Provide the (X, Y) coordinate of the cell's center where the given text is located.  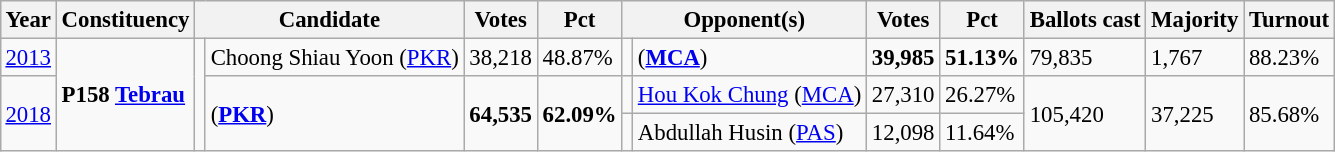
88.23% (1290, 57)
62.09% (580, 114)
(MCA) (750, 57)
2018 (28, 114)
27,310 (904, 95)
Choong Shiau Yoon (PKR) (334, 57)
79,835 (1084, 57)
Opponent(s) (744, 20)
2013 (28, 57)
37,225 (1195, 114)
Hou Kok Chung (MCA) (750, 95)
105,420 (1084, 114)
1,767 (1195, 57)
(PKR) (334, 114)
64,535 (500, 114)
Candidate (330, 20)
48.87% (580, 57)
P158 Tebrau (125, 94)
Abdullah Husin (PAS) (750, 133)
Ballots cast (1084, 20)
Majority (1195, 20)
11.64% (982, 133)
Turnout (1290, 20)
12,098 (904, 133)
Constituency (125, 20)
85.68% (1290, 114)
38,218 (500, 57)
Year (28, 20)
26.27% (982, 95)
51.13% (982, 57)
39,985 (904, 57)
